Search for the cell housing the specified text and yield its (X, Y) center coordinate. 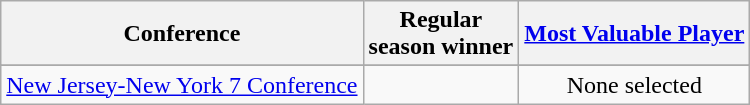
New Jersey-New York 7 Conference (182, 85)
Conference (182, 34)
None selected (634, 85)
Most Valuable Player (634, 34)
Regular season winner (441, 34)
